Locate the cell with the specified text and output its [X, Y] center coordinate. 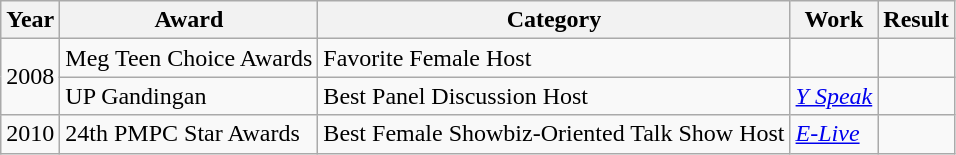
Favorite Female Host [554, 58]
UP Gandingan [189, 96]
2010 [30, 134]
Result [916, 20]
Year [30, 20]
Award [189, 20]
2008 [30, 77]
24th PMPC Star Awards [189, 134]
Meg Teen Choice Awards [189, 58]
Best Panel Discussion Host [554, 96]
Y Speak [834, 96]
Category [554, 20]
Best Female Showbiz-Oriented Talk Show Host [554, 134]
E-Live [834, 134]
Work [834, 20]
